Extract the [X, Y] coordinate from the center of the cell holding the provided text.  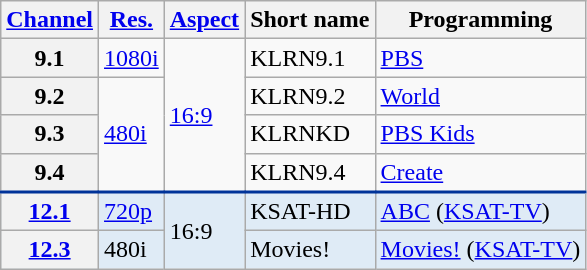
KLRN9.4 [310, 172]
Aspect [204, 20]
Res. [132, 20]
KLRNKD [310, 134]
Movies! (KSAT-TV) [480, 250]
9.2 [50, 96]
9.4 [50, 172]
1080i [132, 58]
Create [480, 172]
Programming [480, 20]
PBS [480, 58]
KLRN9.2 [310, 96]
9.3 [50, 134]
720p [132, 212]
KLRN9.1 [310, 58]
9.1 [50, 58]
Channel [50, 20]
Movies! [310, 250]
ABC (KSAT-TV) [480, 212]
Short name [310, 20]
12.3 [50, 250]
PBS Kids [480, 134]
World [480, 96]
12.1 [50, 212]
KSAT-HD [310, 212]
